Find where the given text appears and provide that cell's center as (X, Y) coordinate. 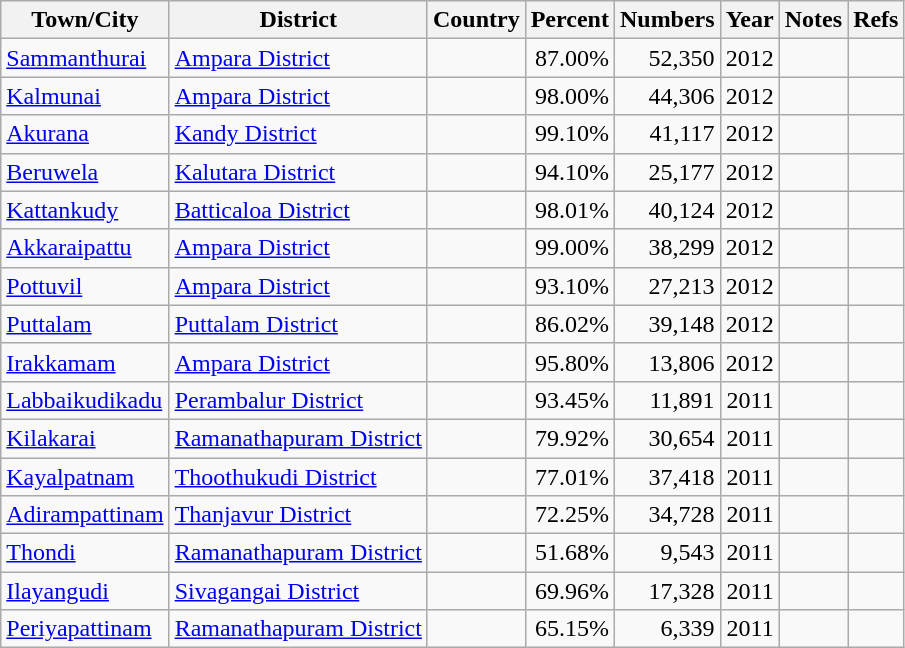
Labbaikudikadu (85, 400)
93.45% (570, 400)
65.15% (570, 629)
Ilayangudi (85, 591)
Akkaraipattu (85, 248)
Country (476, 20)
Irakkamam (85, 362)
52,350 (667, 58)
District (298, 20)
86.02% (570, 324)
37,418 (667, 477)
Pottuvil (85, 286)
27,213 (667, 286)
13,806 (667, 362)
Batticaloa District (298, 210)
Refs (876, 20)
99.10% (570, 134)
69.96% (570, 591)
25,177 (667, 172)
Kayalpatnam (85, 477)
Year (750, 20)
98.00% (570, 96)
Thanjavur District (298, 515)
98.01% (570, 210)
Adirampattinam (85, 515)
39,148 (667, 324)
93.10% (570, 286)
Sammanthurai (85, 58)
38,299 (667, 248)
Thoothukudi District (298, 477)
11,891 (667, 400)
Kilakarai (85, 438)
Kandy District (298, 134)
Kalmunai (85, 96)
Sivagangai District (298, 591)
99.00% (570, 248)
95.80% (570, 362)
Puttalam (85, 324)
17,328 (667, 591)
Notes (813, 20)
Puttalam District (298, 324)
30,654 (667, 438)
44,306 (667, 96)
51.68% (570, 553)
Thondi (85, 553)
Numbers (667, 20)
Beruwela (85, 172)
Perambalur District (298, 400)
Kattankudy (85, 210)
Town/City (85, 20)
77.01% (570, 477)
Akurana (85, 134)
79.92% (570, 438)
9,543 (667, 553)
34,728 (667, 515)
94.10% (570, 172)
Percent (570, 20)
41,117 (667, 134)
6,339 (667, 629)
40,124 (667, 210)
87.00% (570, 58)
72.25% (570, 515)
Periyapattinam (85, 629)
Kalutara District (298, 172)
